Return [X, Y] of the center of cell containing provided text 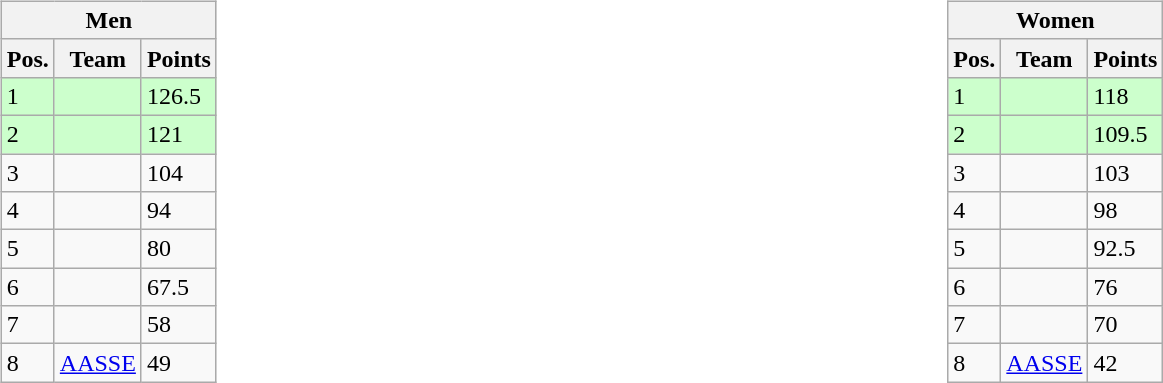
76 [1126, 287]
121 [178, 134]
104 [178, 173]
58 [178, 325]
42 [1126, 363]
70 [1126, 325]
98 [1126, 211]
109.5 [1126, 134]
94 [178, 211]
67.5 [178, 287]
Men [108, 20]
49 [178, 363]
103 [1126, 173]
92.5 [1126, 249]
118 [1126, 96]
80 [178, 249]
Women [1056, 20]
126.5 [178, 96]
